Output the [X, Y] coordinate of the center of the cell containing the given text.  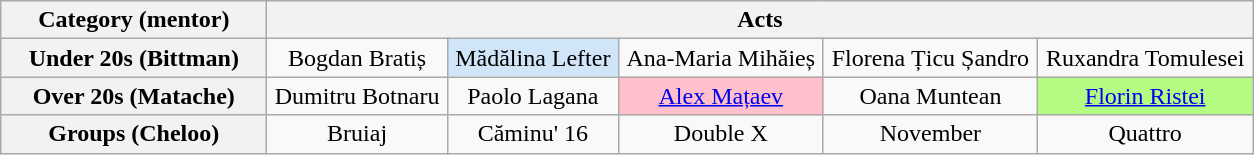
Ruxandra Tomulesei [1144, 58]
Oana Muntean [930, 96]
November [930, 134]
Under 20s (Bittman) [134, 58]
Florena Țicu Șandro [930, 58]
Mădălina Lefter [532, 58]
Acts [760, 20]
Paolo Lagana [532, 96]
Florin Ristei [1144, 96]
Bruiaj [358, 134]
Alex Mațaev [720, 96]
Over 20s (Matache) [134, 96]
Double X [720, 134]
Category (mentor) [134, 20]
Quattro [1144, 134]
Ana-Maria Mihăieș [720, 58]
Groups (Cheloo) [134, 134]
Căminu' 16 [532, 134]
Bogdan Bratiș [358, 58]
Dumitru Botnaru [358, 96]
